Return [x, y] of the center of cell containing provided text 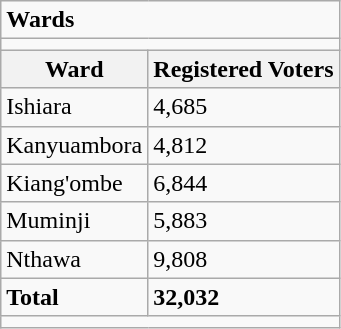
6,844 [244, 183]
Nthawa [74, 259]
9,808 [244, 259]
Kiang'ombe [74, 183]
Muminji [74, 221]
32,032 [244, 297]
5,883 [244, 221]
Ward [74, 69]
4,685 [244, 107]
Total [74, 297]
Ishiara [74, 107]
Registered Voters [244, 69]
Kanyuambora [74, 145]
4,812 [244, 145]
Wards [170, 20]
